Find where the given text appears and provide that cell's center as [X, Y] coordinate. 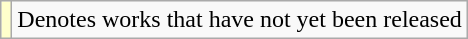
Denotes works that have not yet been released [240, 20]
